Search for the cell housing the specified text and yield its [x, y] center coordinate. 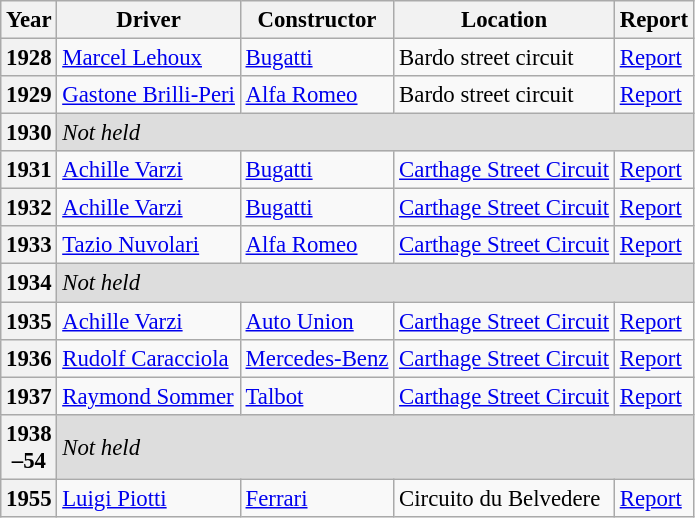
1931 [29, 170]
Talbot [317, 396]
Constructor [317, 20]
1935 [29, 321]
Raymond Sommer [148, 396]
Circuito du Belvedere [504, 498]
1928 [29, 58]
Driver [148, 20]
1934 [29, 283]
Gastone Brilli-Peri [148, 95]
1930 [29, 133]
1938–54 [29, 446]
Ferrari [317, 498]
Auto Union [317, 321]
Year [29, 20]
Rudolf Caracciola [148, 358]
1955 [29, 498]
1932 [29, 208]
Mercedes-Benz [317, 358]
1929 [29, 95]
Marcel Lehoux [148, 58]
Luigi Piotti [148, 498]
1933 [29, 245]
1936 [29, 358]
1937 [29, 396]
Tazio Nuvolari [148, 245]
Location [504, 20]
